From the cell containing the given text, extract its center point as (X, Y) coordinate. 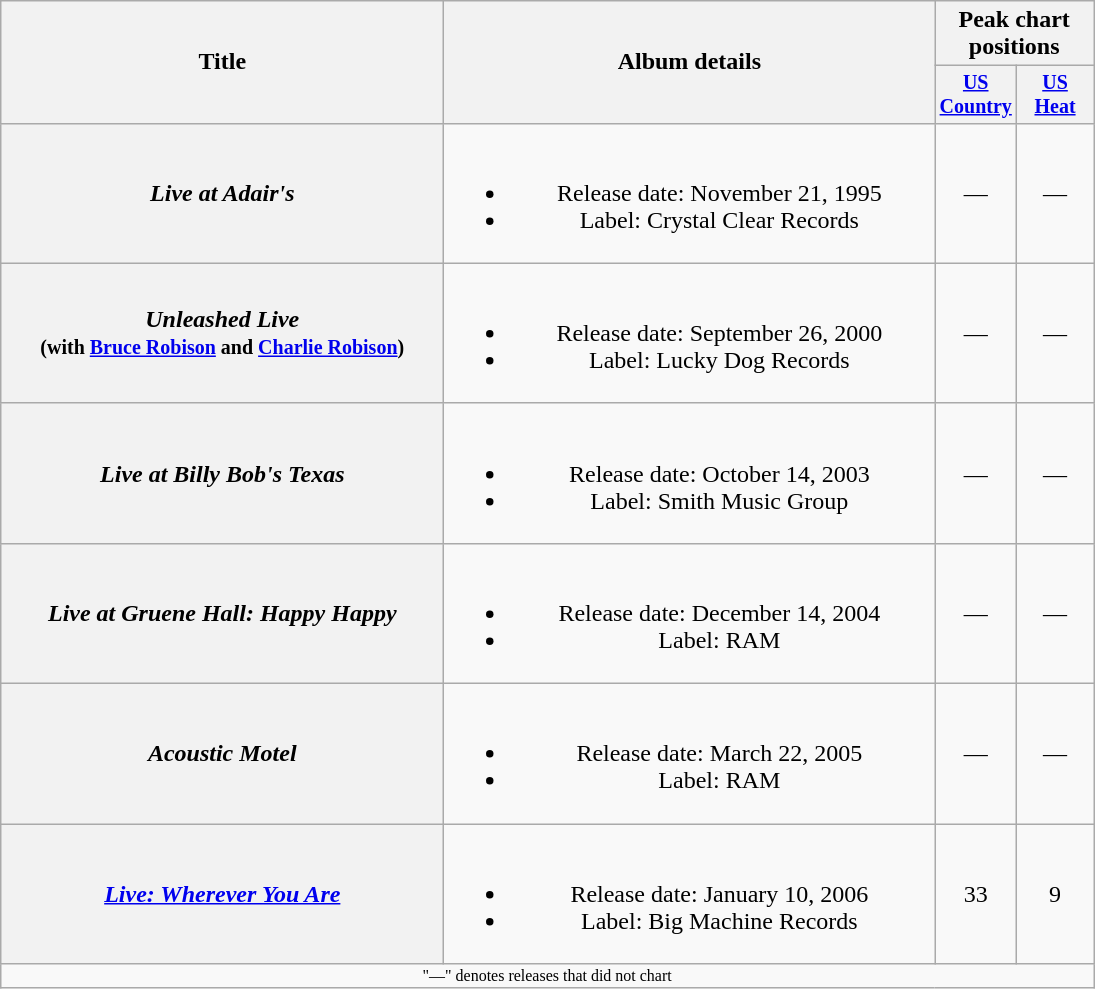
Release date: October 14, 2003Label: Smith Music Group (690, 473)
Live at Gruene Hall: Happy Happy (222, 613)
Title (222, 62)
Release date: January 10, 2006Label: Big Machine Records (690, 894)
Acoustic Motel (222, 754)
Peak chartpositions (1014, 34)
Live at Adair's (222, 193)
Release date: November 21, 1995Label: Crystal Clear Records (690, 193)
Live: Wherever You Are (222, 894)
Release date: December 14, 2004Label: RAM (690, 613)
Unleashed Live(with Bruce Robison and Charlie Robison) (222, 333)
9 (1056, 894)
Live at Billy Bob's Texas (222, 473)
US Country (976, 94)
Release date: March 22, 2005Label: RAM (690, 754)
US Heat (1056, 94)
Album details (690, 62)
Release date: September 26, 2000Label: Lucky Dog Records (690, 333)
33 (976, 894)
"—" denotes releases that did not chart (548, 976)
